Locate the cell with the specified text and output its [x, y] center coordinate. 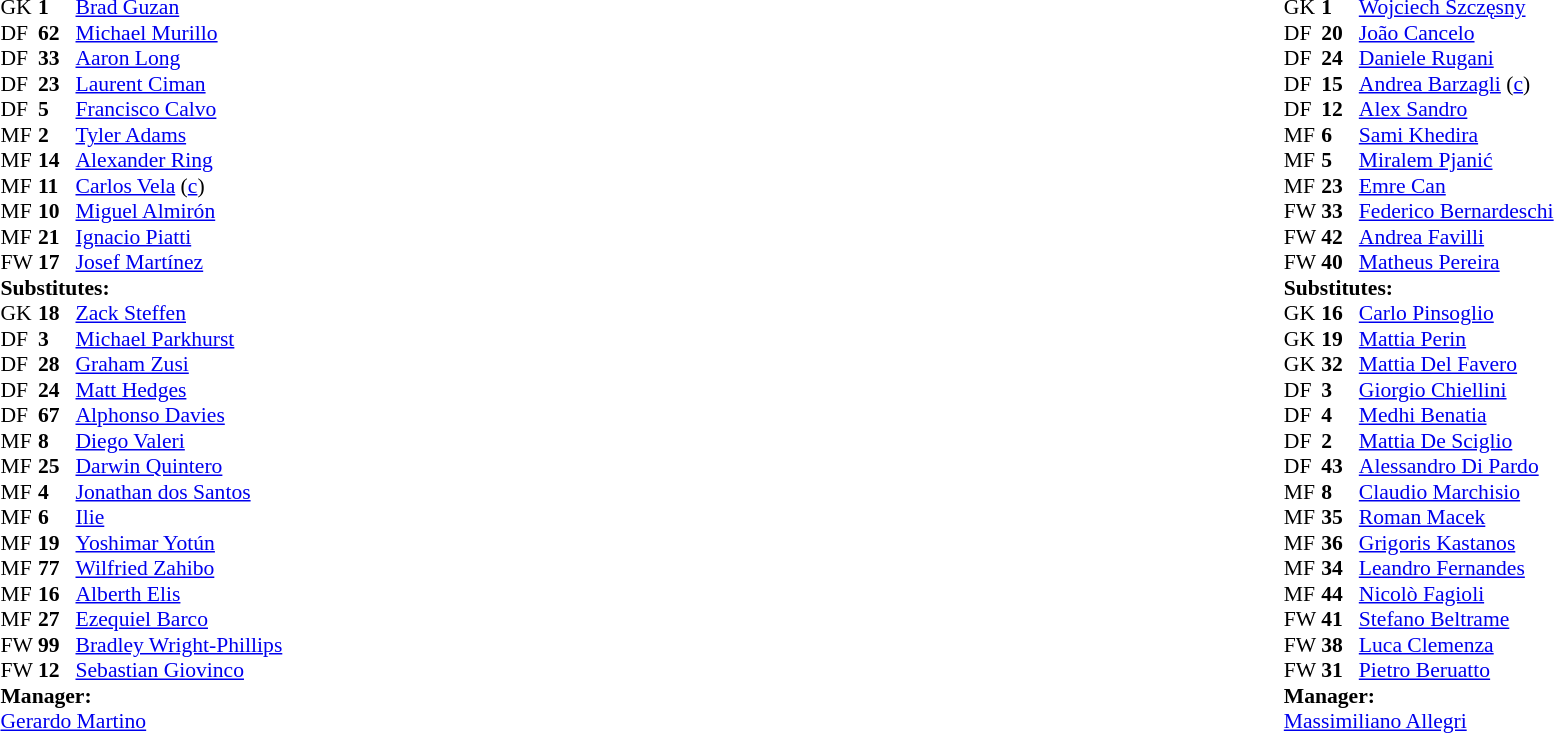
35 [1340, 517]
42 [1340, 237]
Darwin Quintero [180, 467]
Alberth Elis [180, 594]
Mattia Del Favero [1456, 365]
36 [1340, 543]
11 [57, 186]
Stefano Beltrame [1456, 619]
Matt Hedges [180, 390]
20 [1340, 33]
Alphonso Davies [180, 415]
Michael Parkhurst [180, 339]
Medhi Benatia [1456, 415]
Roman Macek [1456, 517]
27 [57, 619]
Giorgio Chiellini [1456, 390]
43 [1340, 467]
Tyler Adams [180, 135]
Aaron Long [180, 59]
Claudio Marchisio [1456, 492]
Matheus Pereira [1456, 263]
99 [57, 645]
77 [57, 569]
Andrea Barzagli (c) [1456, 84]
40 [1340, 263]
Sebastian Giovinco [180, 671]
25 [57, 467]
Carlos Vela (c) [180, 186]
18 [57, 313]
Alessandro Di Pardo [1456, 467]
Carlo Pinsoglio [1456, 313]
Bradley Wright-Phillips [180, 645]
15 [1340, 84]
Alexander Ring [180, 161]
Ezequiel Barco [180, 619]
14 [57, 161]
Wilfried Zahibo [180, 569]
Laurent Ciman [180, 84]
Nicolò Fagioli [1456, 594]
28 [57, 365]
Michael Murillo [180, 33]
Emre Can [1456, 186]
31 [1340, 671]
Leandro Fernandes [1456, 569]
Jonathan dos Santos [180, 492]
Diego Valeri [180, 441]
67 [57, 415]
Federico Bernardeschi [1456, 211]
Miralem Pjanić [1456, 161]
Zack Steffen [180, 313]
32 [1340, 365]
38 [1340, 645]
Grigoris Kastanos [1456, 543]
34 [1340, 569]
62 [57, 33]
Mattia De Sciglio [1456, 441]
Ignacio Piatti [180, 237]
Mattia Perin [1456, 339]
21 [57, 237]
Luca Clemenza [1456, 645]
Pietro Beruatto [1456, 671]
Ilie [180, 517]
Francisco Calvo [180, 109]
44 [1340, 594]
10 [57, 211]
17 [57, 263]
Sami Khedira [1456, 135]
Andrea Favilli [1456, 237]
Miguel Almirón [180, 211]
Josef Martínez [180, 263]
Yoshimar Yotún [180, 543]
Graham Zusi [180, 365]
Daniele Rugani [1456, 59]
41 [1340, 619]
João Cancelo [1456, 33]
Alex Sandro [1456, 109]
